For the text-containing cell, return its midpoint in (X, Y) coordinate format. 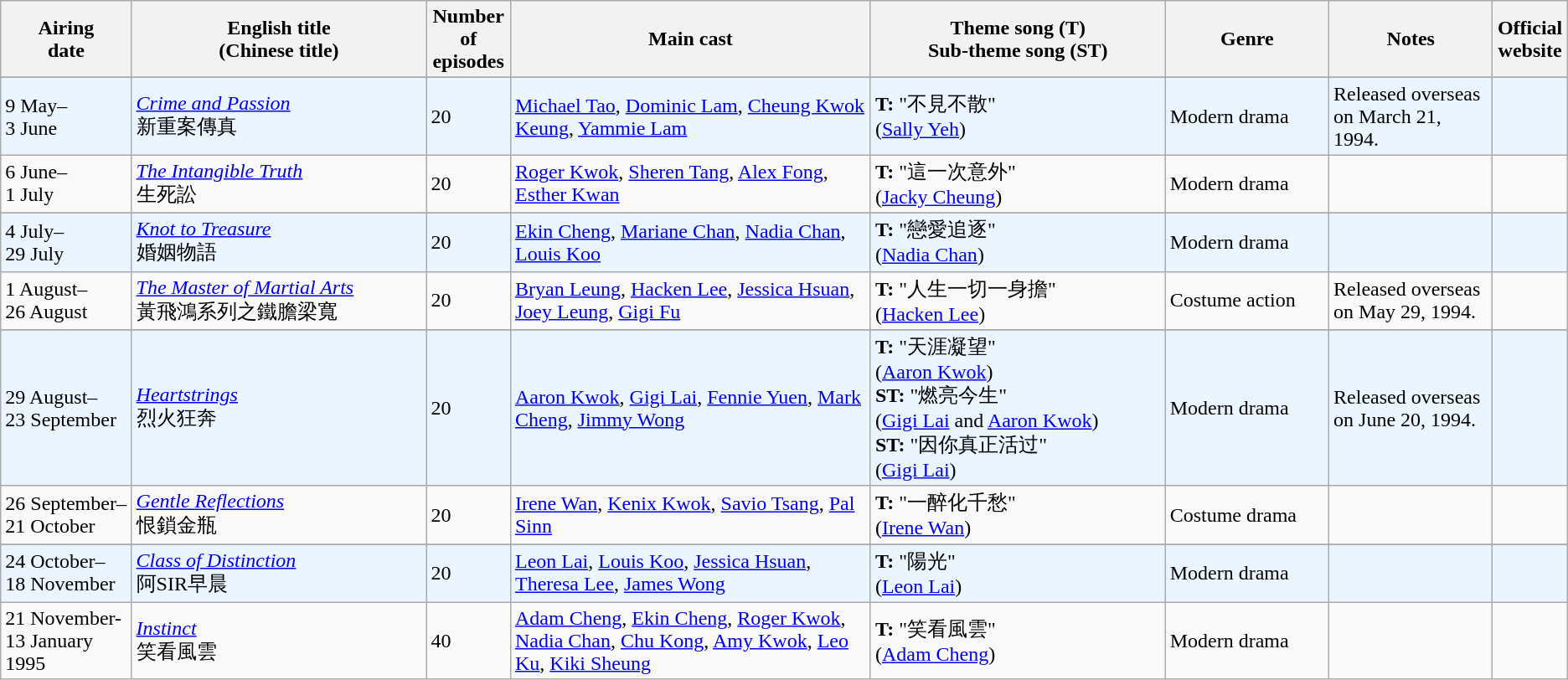
Main cast (690, 39)
Airingdate (66, 39)
Genre (1246, 39)
English title (Chinese title) (279, 39)
Irene Wan, Kenix Kwok, Savio Tsang, Pal Sinn (690, 515)
Bryan Leung, Hacken Lee, Jessica Hsuan, Joey Leung, Gigi Fu (690, 301)
Released overseas on March 21, 1994. (1411, 116)
Heartstrings 烈火狂奔 (279, 409)
T: "這一次意外" (Jacky Cheung) (1018, 184)
9 May– 3 June (66, 116)
Adam Cheng, Ekin Cheng, Roger Kwok, Nadia Chan, Chu Kong, Amy Kwok, Leo Ku, Kiki Sheung (690, 641)
21 November- 13 January 1995 (66, 641)
Notes (1411, 39)
6 June– 1 July (66, 184)
24 October– 18 November (66, 574)
Released overseas on May 29, 1994. (1411, 301)
Leon Lai, Louis Koo, Jessica Hsuan, Theresa Lee, James Wong (690, 574)
26 September– 21 October (66, 515)
Crime and Passion 新重案傳真 (279, 116)
Aaron Kwok, Gigi Lai, Fennie Yuen, Mark Cheng, Jimmy Wong (690, 409)
T: "天涯凝望" (Aaron Kwok)ST: "燃亮今生" (Gigi Lai and Aaron Kwok) ST: "因你真正活过" (Gigi Lai) (1018, 409)
Ekin Cheng, Mariane Chan, Nadia Chan, Louis Koo (690, 242)
Number of episodes (469, 39)
1 August– 26 August (66, 301)
Knot to Treasure 婚姻物語 (279, 242)
T: "戀愛追逐" (Nadia Chan) (1018, 242)
The Master of Martial Arts 黃飛鴻系列之鐵膽梁寬 (279, 301)
Costume drama (1246, 515)
Class of Distinction 阿SIR早晨 (279, 574)
T: "陽光" (Leon Lai) (1018, 574)
29 August– 23 September (66, 409)
T: "不見不散" (Sally Yeh) (1018, 116)
4 July– 29 July (66, 242)
Roger Kwok, Sheren Tang, Alex Fong, Esther Kwan (690, 184)
40 (469, 641)
Michael Tao, Dominic Lam, Cheung Kwok Keung, Yammie Lam (690, 116)
Instinct 笑看風雲 (279, 641)
The Intangible Truth 生死訟 (279, 184)
Gentle Reflections 恨鎖金瓶 (279, 515)
Released overseas on June 20, 1994. (1411, 409)
T: "人生一切一身擔" (Hacken Lee) (1018, 301)
T: "笑看風雲" (Adam Cheng) (1018, 641)
T: "一醉化千愁" (Irene Wan) (1018, 515)
Official website (1529, 39)
Costume action (1246, 301)
Theme song (T) Sub-theme song (ST) (1018, 39)
